Pinpoint the cell where the given text exists, returning its (x, y) midpoint coordinate. 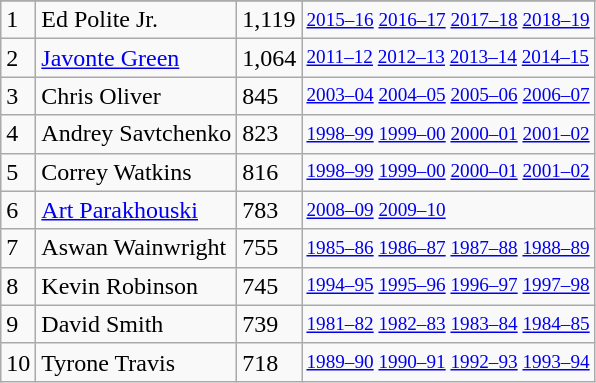
1 (18, 20)
1994–95 1995–96 1996–97 1997–98 (448, 286)
Art Parakhouski (136, 210)
1985–86 1986–87 1987–88 1988–89 (448, 248)
2003–04 2004–05 2005–06 2006–07 (448, 96)
2011–12 2012–13 2013–14 2014–15 (448, 58)
10 (18, 362)
8 (18, 286)
739 (270, 324)
Aswan Wainwright (136, 248)
783 (270, 210)
Correy Watkins (136, 172)
1,064 (270, 58)
Tyrone Travis (136, 362)
2015–16 2016–17 2017–18 2018–19 (448, 20)
David Smith (136, 324)
Kevin Robinson (136, 286)
Ed Polite Jr. (136, 20)
718 (270, 362)
755 (270, 248)
1989–90 1990–91 1992–93 1993–94 (448, 362)
Chris Oliver (136, 96)
816 (270, 172)
1,119 (270, 20)
823 (270, 134)
6 (18, 210)
2008–09 2009–10 (448, 210)
3 (18, 96)
5 (18, 172)
Andrey Savtchenko (136, 134)
9 (18, 324)
845 (270, 96)
2 (18, 58)
1981–82 1982–83 1983–84 1984–85 (448, 324)
7 (18, 248)
Javonte Green (136, 58)
745 (270, 286)
4 (18, 134)
